Identify which cell holds the provided text, then report its (X, Y) central coordinate. 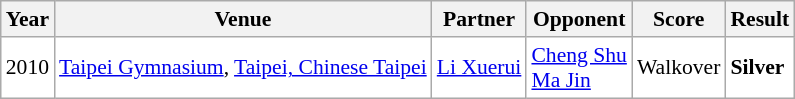
Score (679, 19)
Partner (480, 19)
2010 (28, 68)
Cheng Shu Ma Jin (578, 68)
Silver (760, 68)
Result (760, 19)
Li Xuerui (480, 68)
Taipei Gymnasium, Taipei, Chinese Taipei (243, 68)
Opponent (578, 19)
Venue (243, 19)
Walkover (679, 68)
Year (28, 19)
